Locate the cell with the specified text and output its [X, Y] center coordinate. 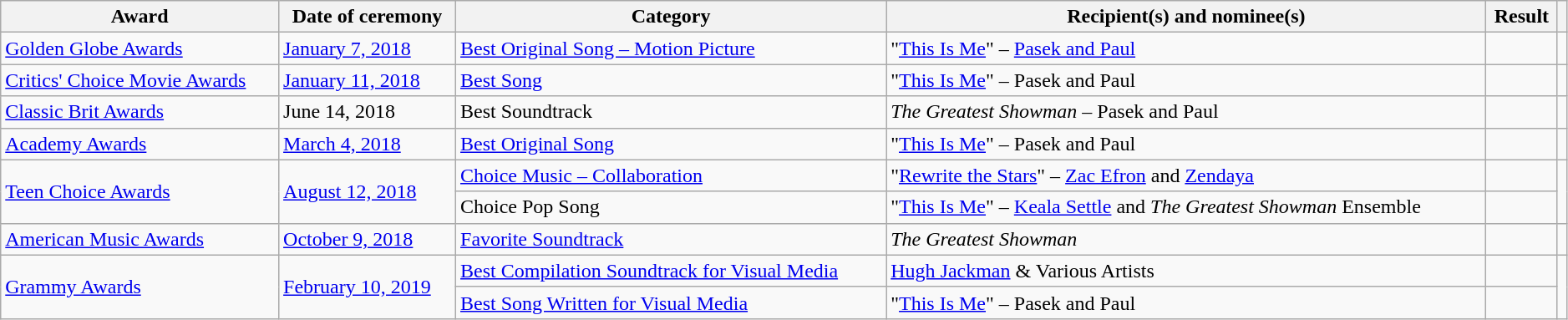
Classic Brit Awards [140, 112]
June 14, 2018 [368, 112]
March 4, 2018 [368, 144]
The Greatest Showman – Pasek and Paul [1186, 112]
February 10, 2019 [368, 287]
January 11, 2018 [368, 80]
Recipient(s) and nominee(s) [1186, 17]
Grammy Awards [140, 287]
Best Song Written for Visual Media [672, 302]
Hugh Jackman & Various Artists [1186, 271]
Golden Globe Awards [140, 48]
October 9, 2018 [368, 239]
Choice Pop Song [672, 207]
American Music Awards [140, 239]
Academy Awards [140, 144]
Date of ceremony [368, 17]
Result [1522, 17]
"Rewrite the Stars" – Zac Efron and Zendaya [1186, 175]
Best Song [672, 80]
Choice Music – Collaboration [672, 175]
The Greatest Showman [1186, 239]
Teen Choice Awards [140, 191]
Best Original Song – Motion Picture [672, 48]
Best Soundtrack [672, 112]
Best Compilation Soundtrack for Visual Media [672, 271]
January 7, 2018 [368, 48]
August 12, 2018 [368, 191]
Favorite Soundtrack [672, 239]
"This Is Me" – Keala Settle and The Greatest Showman Ensemble [1186, 207]
Category [672, 17]
Best Original Song [672, 144]
Critics' Choice Movie Awards [140, 80]
Award [140, 17]
